Locate the cell with the specified text and output its (X, Y) center coordinate. 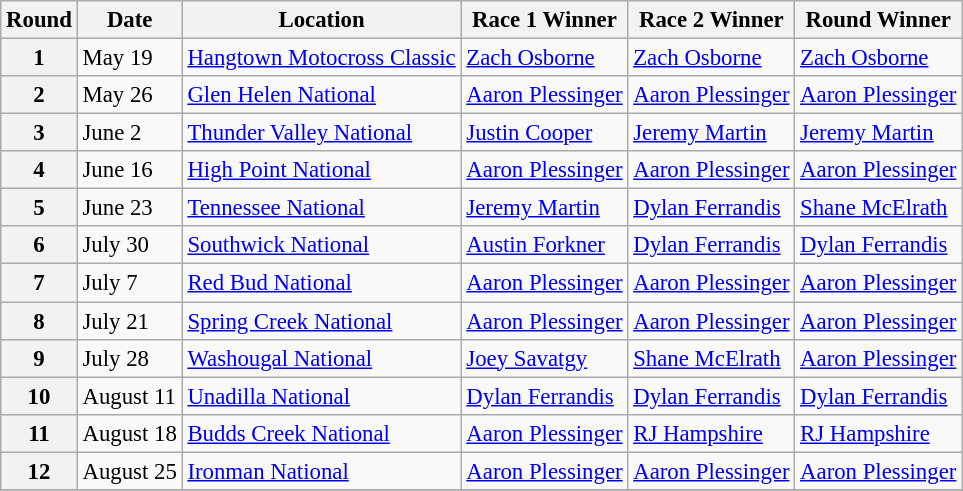
July 7 (130, 283)
Thunder Valley National (322, 133)
9 (39, 358)
Race 2 Winner (712, 20)
7 (39, 283)
Unadilla National (322, 396)
8 (39, 321)
1 (39, 58)
6 (39, 245)
Round Winner (878, 20)
Location (322, 20)
4 (39, 170)
July 30 (130, 245)
July 28 (130, 358)
August 25 (130, 471)
Ironman National (322, 471)
August 11 (130, 396)
Tennessee National (322, 208)
Spring Creek National (322, 321)
Date (130, 20)
2 (39, 95)
Glen Helen National (322, 95)
July 21 (130, 321)
Race 1 Winner (544, 20)
June 16 (130, 170)
Austin Forkner (544, 245)
June 23 (130, 208)
Round (39, 20)
10 (39, 396)
Hangtown Motocross Classic (322, 58)
Budds Creek National (322, 433)
May 19 (130, 58)
Joey Savatgy (544, 358)
May 26 (130, 95)
High Point National (322, 170)
5 (39, 208)
Justin Cooper (544, 133)
11 (39, 433)
Red Bud National (322, 283)
12 (39, 471)
Washougal National (322, 358)
3 (39, 133)
Southwick National (322, 245)
August 18 (130, 433)
June 2 (130, 133)
